Return the (x, y) coordinate for the center point of the cell that contains the specified text.  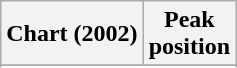
Peakposition (189, 34)
Chart (2002) (72, 34)
